For the text-containing cell, return its midpoint in [X, Y] coordinate format. 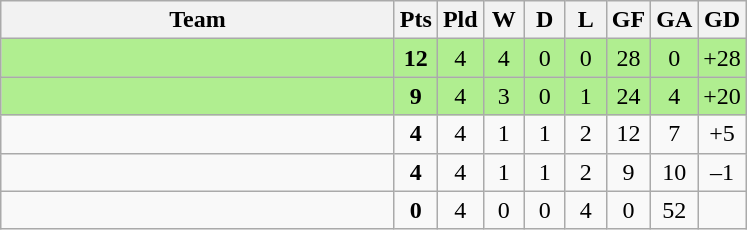
GD [722, 20]
+20 [722, 96]
D [544, 20]
L [586, 20]
W [504, 20]
+5 [722, 134]
GA [674, 20]
GF [628, 20]
28 [628, 58]
24 [628, 96]
Pld [460, 20]
Team [198, 20]
7 [674, 134]
3 [504, 96]
–1 [722, 172]
10 [674, 172]
Pts [416, 20]
+28 [722, 58]
52 [674, 210]
